Scan for the cell matching the given text and deliver its [X, Y] coordinate at center. 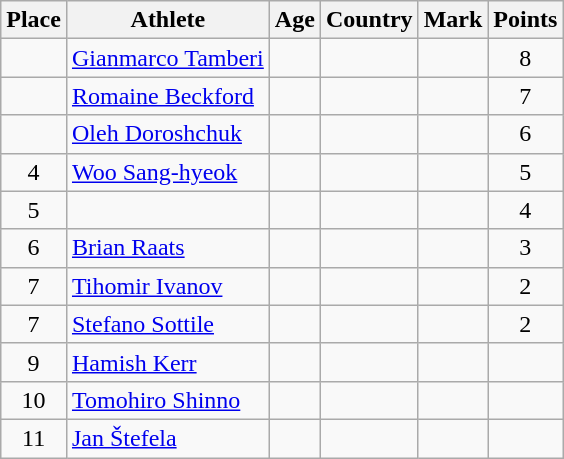
Romaine Beckford [168, 96]
3 [526, 248]
Age [294, 20]
Tomohiro Shinno [168, 400]
11 [34, 438]
9 [34, 362]
Brian Raats [168, 248]
Hamish Kerr [168, 362]
Place [34, 20]
Gianmarco Tamberi [168, 58]
Points [526, 20]
Country [369, 20]
Athlete [168, 20]
Stefano Sottile [168, 324]
8 [526, 58]
Jan Štefela [168, 438]
Mark [453, 20]
Tihomir Ivanov [168, 286]
Oleh Doroshchuk [168, 134]
Woo Sang-hyeok [168, 172]
10 [34, 400]
